Pinpoint the cell where the given text exists, returning its [x, y] midpoint coordinate. 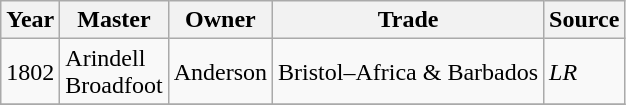
LR [584, 72]
Owner [220, 20]
Bristol–Africa & Barbados [408, 72]
ArindellBroadfoot [114, 72]
Source [584, 20]
Trade [408, 20]
Master [114, 20]
Anderson [220, 72]
1802 [30, 72]
Year [30, 20]
